Identify which cell holds the provided text, then report its [X, Y] central coordinate. 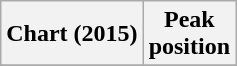
Peakposition [189, 34]
Chart (2015) [72, 34]
